Identify which cell holds the provided text, then report its [x, y] central coordinate. 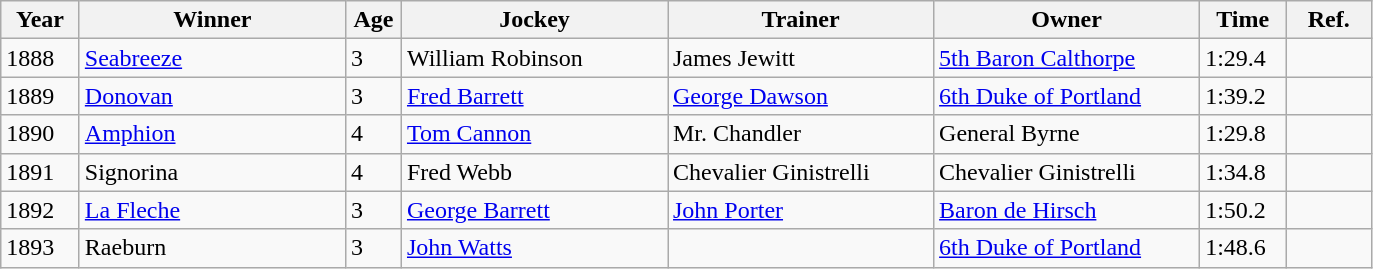
Amphion [212, 134]
William Robinson [534, 58]
Tom Cannon [534, 134]
Winner [212, 20]
Raeburn [212, 248]
La Fleche [212, 210]
Fred Barrett [534, 96]
1893 [40, 248]
1:29.8 [1243, 134]
1:50.2 [1243, 210]
5th Baron Calthorpe [1067, 58]
1892 [40, 210]
George Dawson [801, 96]
1889 [40, 96]
1:29.4 [1243, 58]
1:39.2 [1243, 96]
Jockey [534, 20]
Trainer [801, 20]
General Byrne [1067, 134]
Mr. Chandler [801, 134]
1888 [40, 58]
1890 [40, 134]
Fred Webb [534, 172]
Baron de Hirsch [1067, 210]
John Porter [801, 210]
Year [40, 20]
Age [373, 20]
Time [1243, 20]
George Barrett [534, 210]
1:48.6 [1243, 248]
Seabreeze [212, 58]
Owner [1067, 20]
1:34.8 [1243, 172]
1891 [40, 172]
Donovan [212, 96]
Ref. [1329, 20]
James Jewitt [801, 58]
John Watts [534, 248]
Signorina [212, 172]
